Capture the cell that displays the provided text and extract its (x, y) central coordinate. 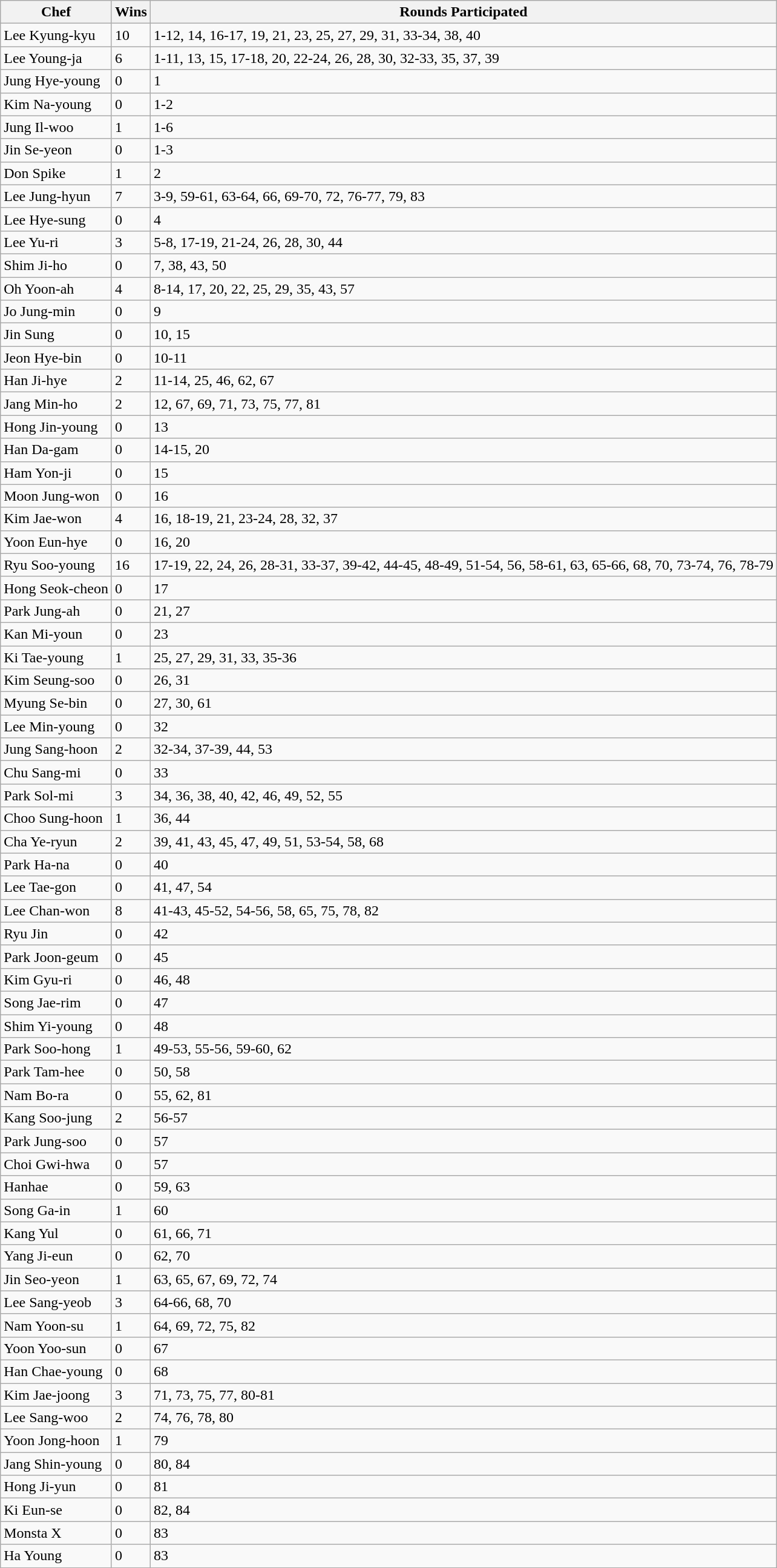
Jung Hye-young (56, 81)
Kim Seung-soo (56, 680)
Jung Il-woo (56, 127)
9 (464, 312)
3-9, 59-61, 63-64, 66, 69-70, 72, 76-77, 79, 83 (464, 196)
79 (464, 1441)
7 (131, 196)
Kan Mi-youn (56, 634)
Nam Yoon-su (56, 1325)
1-12, 14, 16-17, 19, 21, 23, 25, 27, 29, 31, 33-34, 38, 40 (464, 35)
Kang Yul (56, 1233)
Ki Eun-se (56, 1510)
16, 20 (464, 542)
Rounds Participated (464, 12)
Cha Ye-ryun (56, 842)
Kim Gyu-ri (56, 980)
Yang Ji-eun (56, 1256)
42 (464, 934)
34, 36, 38, 40, 42, 46, 49, 52, 55 (464, 796)
Hong Seok-cheon (56, 588)
Song Jae-rim (56, 1003)
Jeon Hye-bin (56, 358)
74, 76, 78, 80 (464, 1418)
Oh Yoon-ah (56, 289)
Han Chae-young (56, 1371)
Jin Sung (56, 335)
Hong Jin-young (56, 427)
Kim Jae-won (56, 519)
61, 66, 71 (464, 1233)
1-2 (464, 104)
Lee Tae-gon (56, 888)
Lee Sang-yeob (56, 1302)
Wins (131, 12)
16, 18-19, 21, 23-24, 28, 32, 37 (464, 519)
Myung Se-bin (56, 703)
1-3 (464, 150)
48 (464, 1026)
71, 73, 75, 77, 80-81 (464, 1394)
80, 84 (464, 1464)
36, 44 (464, 819)
55, 62, 81 (464, 1095)
Park Jung-soo (56, 1141)
7, 38, 43, 50 (464, 265)
1-11, 13, 15, 17-18, 20, 22-24, 26, 28, 30, 32-33, 35, 37, 39 (464, 58)
Shim Yi-young (56, 1026)
Hanhae (56, 1187)
Lee Min-young (56, 726)
Ki Tae-young (56, 657)
15 (464, 473)
Ryu Soo-young (56, 565)
Shim Ji-ho (56, 265)
64-66, 68, 70 (464, 1302)
Song Ga-in (56, 1210)
Ha Young (56, 1556)
1-6 (464, 127)
23 (464, 634)
Park Ha-na (56, 865)
Jang Min-ho (56, 404)
26, 31 (464, 680)
10, 15 (464, 335)
Moon Jung-won (56, 496)
32-34, 37-39, 44, 53 (464, 749)
40 (464, 865)
Chu Sang-mi (56, 772)
Han Ji-hye (56, 381)
82, 84 (464, 1510)
11-14, 25, 46, 62, 67 (464, 381)
Jin Seo-yeon (56, 1279)
67 (464, 1348)
39, 41, 43, 45, 47, 49, 51, 53-54, 58, 68 (464, 842)
63, 65, 67, 69, 72, 74 (464, 1279)
8 (131, 911)
32 (464, 726)
Park Jung-ah (56, 611)
46, 48 (464, 980)
Lee Young-ja (56, 58)
5-8, 17-19, 21-24, 26, 28, 30, 44 (464, 242)
Jung Sang-hoon (56, 749)
21, 27 (464, 611)
Kang Soo-jung (56, 1118)
62, 70 (464, 1256)
17 (464, 588)
81 (464, 1487)
41, 47, 54 (464, 888)
6 (131, 58)
Jo Jung-min (56, 312)
Park Soo-hong (56, 1049)
17-19, 22, 24, 26, 28-31, 33-37, 39-42, 44-45, 48-49, 51-54, 56, 58-61, 63, 65-66, 68, 70, 73-74, 76, 78-79 (464, 565)
Lee Chan-won (56, 911)
27, 30, 61 (464, 703)
14-15, 20 (464, 450)
Jin Se-yeon (56, 150)
Lee Hye-sung (56, 219)
Don Spike (56, 173)
59, 63 (464, 1187)
Choo Sung-hoon (56, 819)
33 (464, 772)
56-57 (464, 1118)
25, 27, 29, 31, 33, 35-36 (464, 657)
41-43, 45-52, 54-56, 58, 65, 75, 78, 82 (464, 911)
47 (464, 1003)
Han Da-gam (56, 450)
Yoon Jong-hoon (56, 1441)
10 (131, 35)
Kim Jae-joong (56, 1394)
68 (464, 1371)
10-11 (464, 358)
Ham Yon-ji (56, 473)
Choi Gwi-hwa (56, 1164)
Nam Bo-ra (56, 1095)
Lee Kyung-kyu (56, 35)
Yoon Eun-hye (56, 542)
Jang Shin-young (56, 1464)
Park Tam-hee (56, 1072)
Lee Sang-woo (56, 1418)
Ryu Jin (56, 934)
60 (464, 1210)
Park Joon-geum (56, 957)
Chef (56, 12)
Monsta X (56, 1533)
64, 69, 72, 75, 82 (464, 1325)
Lee Yu-ri (56, 242)
Yoon Yoo-sun (56, 1348)
Lee Jung-hyun (56, 196)
49-53, 55-56, 59-60, 62 (464, 1049)
Kim Na-young (56, 104)
Park Sol-mi (56, 796)
13 (464, 427)
45 (464, 957)
Hong Ji-yun (56, 1487)
8-14, 17, 20, 22, 25, 29, 35, 43, 57 (464, 289)
50, 58 (464, 1072)
12, 67, 69, 71, 73, 75, 77, 81 (464, 404)
